Determine the [X, Y] coordinate at the center of the cell enclosing the given text.  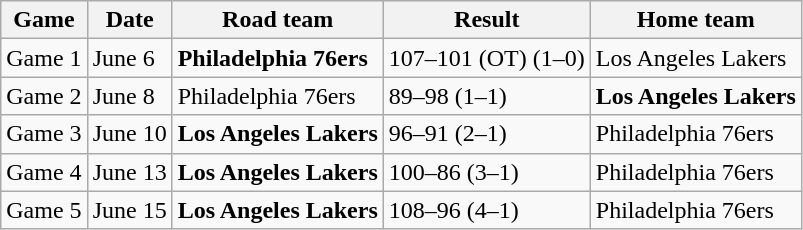
Game 3 [44, 134]
June 6 [130, 58]
June 15 [130, 210]
100–86 (3–1) [486, 172]
Result [486, 20]
June 13 [130, 172]
89–98 (1–1) [486, 96]
108–96 (4–1) [486, 210]
Game 4 [44, 172]
Date [130, 20]
June 10 [130, 134]
Road team [278, 20]
107–101 (OT) (1–0) [486, 58]
96–91 (2–1) [486, 134]
June 8 [130, 96]
Game 5 [44, 210]
Game [44, 20]
Home team [696, 20]
Game 1 [44, 58]
Game 2 [44, 96]
